Detect which cell encompasses the target text, then output its [X, Y] center coordinate. 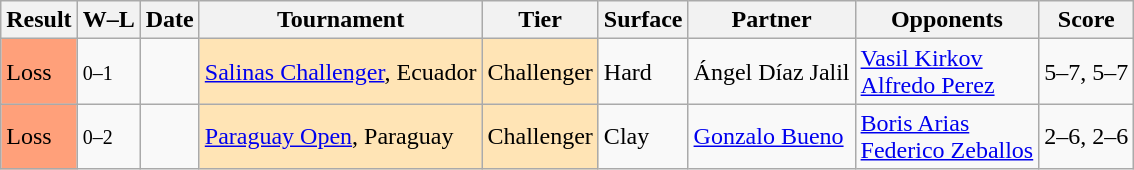
Score [1086, 20]
0–2 [108, 136]
Tournament [340, 20]
Vasil Kirkov Alfredo Perez [947, 72]
Partner [772, 20]
Opponents [947, 20]
Date [170, 20]
2–6, 2–6 [1086, 136]
W–L [108, 20]
Result [39, 20]
Salinas Challenger, Ecuador [340, 72]
5–7, 5–7 [1086, 72]
Paraguay Open, Paraguay [340, 136]
Hard [643, 72]
Gonzalo Bueno [772, 136]
Tier [540, 20]
Surface [643, 20]
0–1 [108, 72]
Boris Arias Federico Zeballos [947, 136]
Ángel Díaz Jalil [772, 72]
Clay [643, 136]
